Scan for the cell matching the given text and deliver its (x, y) coordinate at center. 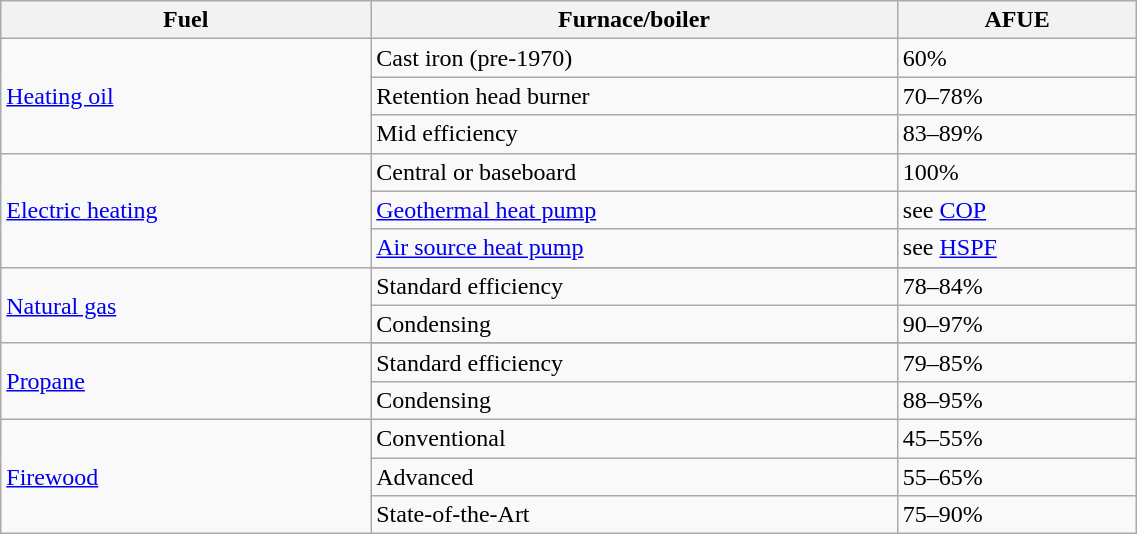
90–97% (1017, 324)
70–78% (1017, 96)
Natural gas (186, 305)
Heating oil (186, 96)
Conventional (634, 438)
88–95% (1017, 400)
100% (1017, 172)
Firewood (186, 476)
79–85% (1017, 362)
Propane (186, 381)
Fuel (186, 20)
Cast iron (pre-1970) (634, 58)
Advanced (634, 477)
Retention head burner (634, 96)
AFUE (1017, 20)
60% (1017, 58)
Geothermal heat pump (634, 210)
see COP (1017, 210)
55–65% (1017, 477)
see HSPF (1017, 248)
78–84% (1017, 286)
45–55% (1017, 438)
State-of-the-Art (634, 515)
Air source heat pump (634, 248)
Electric heating (186, 210)
75–90% (1017, 515)
Central or baseboard (634, 172)
Mid efficiency (634, 134)
Furnace/boiler (634, 20)
83–89% (1017, 134)
